Identify which cell holds the provided text, then report its (X, Y) central coordinate. 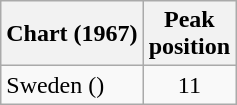
Sweden () (72, 85)
Peakposition (189, 34)
Chart (1967) (72, 34)
11 (189, 85)
